Pinpoint the cell where the given text exists, returning its [x, y] midpoint coordinate. 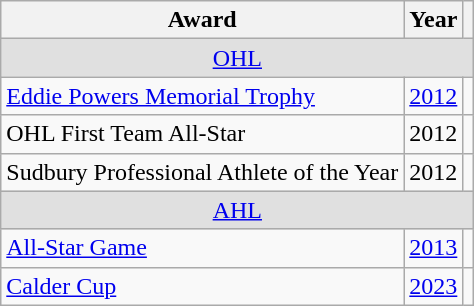
2013 [434, 248]
AHL [238, 210]
Sudbury Professional Athlete of the Year [202, 172]
OHL First Team All-Star [202, 134]
2023 [434, 286]
Award [202, 20]
All-Star Game [202, 248]
Calder Cup [202, 286]
OHL [238, 58]
Year [434, 20]
Eddie Powers Memorial Trophy [202, 96]
